Locate the cell with the specified text and output its [x, y] center coordinate. 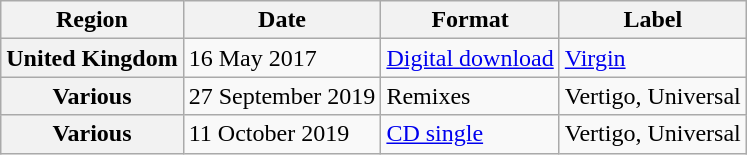
16 May 2017 [282, 58]
Format [470, 20]
Digital download [470, 58]
Date [282, 20]
27 September 2019 [282, 96]
Region [92, 20]
Label [652, 20]
Virgin [652, 58]
United Kingdom [92, 58]
Remixes [470, 96]
CD single [470, 134]
11 October 2019 [282, 134]
